Identify which cell holds the provided text, then report its (x, y) central coordinate. 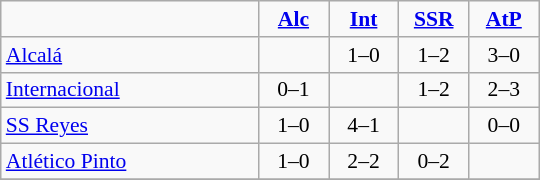
Atlético Pinto (130, 162)
4–1 (363, 126)
Alc (293, 19)
Int (363, 19)
SSR (434, 19)
0–0 (504, 126)
AtP (504, 19)
2–2 (363, 162)
Alcalá (130, 55)
3–0 (504, 55)
2–3 (504, 90)
Internacional (130, 90)
0–2 (434, 162)
0–1 (293, 90)
SS Reyes (130, 126)
